Locate the cell with the specified text and output its (X, Y) center coordinate. 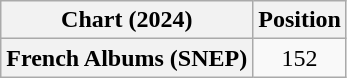
French Albums (SNEP) (127, 58)
Chart (2024) (127, 20)
152 (300, 58)
Position (300, 20)
